Extract the [X, Y] coordinate from the center of the cell holding the provided text.  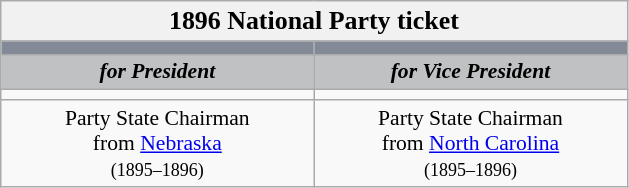
1896 National Party ticket [314, 21]
Party State Chairmanfrom Nebraska(1895–1896) [158, 144]
for President [158, 72]
Party State Chairmanfrom North Carolina(1895–1896) [470, 144]
for Vice President [470, 72]
